Scan for the cell matching the given text and deliver its [x, y] coordinate at center. 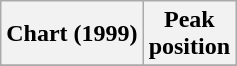
Chart (1999) [72, 34]
Peakposition [189, 34]
